Return the (X, Y) coordinate for the center point of the cell that contains the specified text.  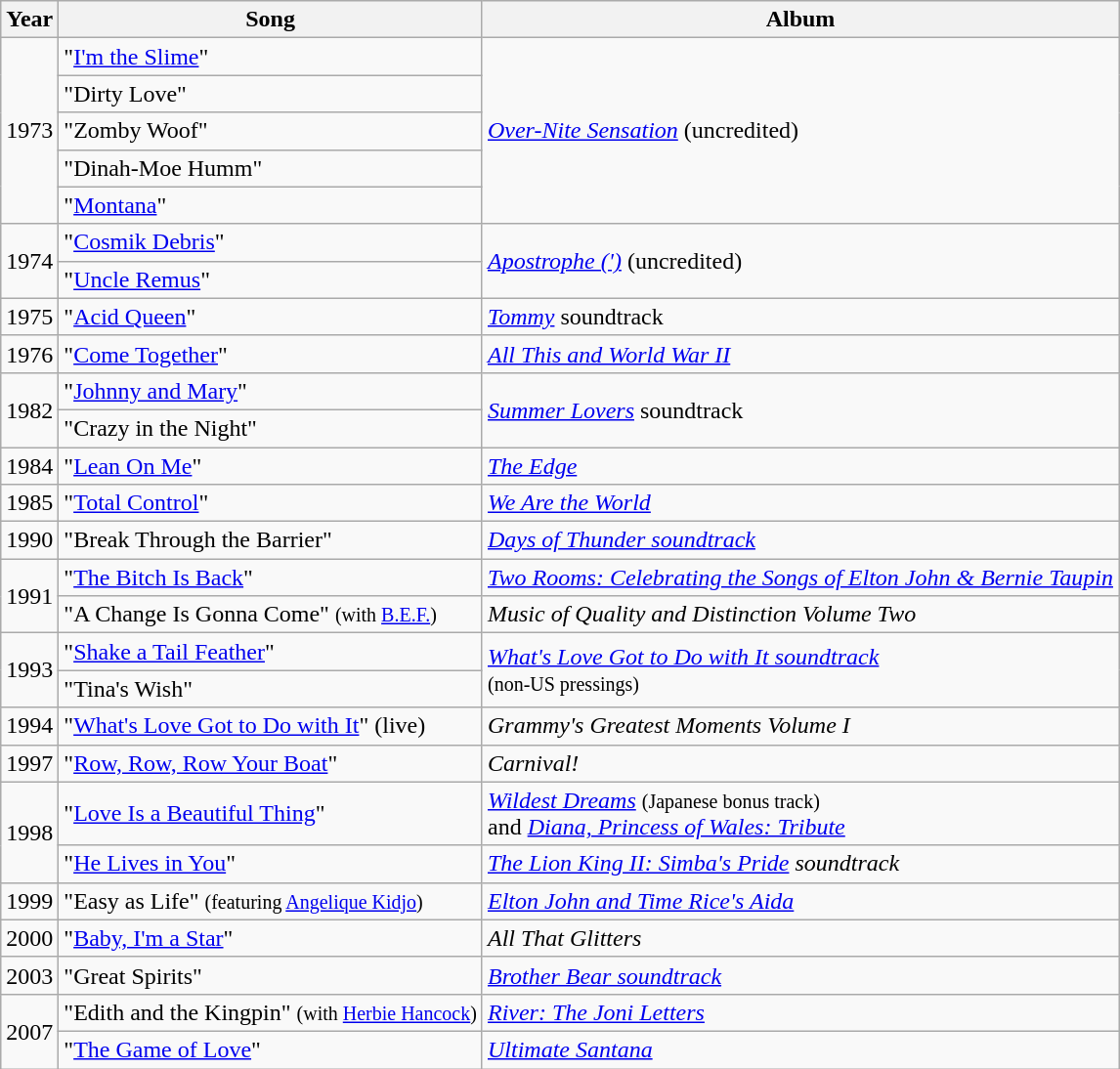
"Zomby Woof" (271, 131)
River: The Joni Letters (799, 1012)
"I'm the Slime" (271, 57)
All This and World War II (799, 354)
Two Rooms: Celebrating the Songs of Elton John & Bernie Taupin (799, 577)
Apostrophe (') (uncredited) (799, 261)
"Break Through the Barrier" (271, 540)
Summer Lovers soundtrack (799, 409)
"Edith and the Kingpin" (with Herbie Hancock) (271, 1012)
The Edge (799, 466)
"Lean On Me" (271, 466)
"Johnny and Mary" (271, 391)
1973 (29, 131)
1991 (29, 596)
1994 (29, 726)
Song (271, 20)
1999 (29, 901)
"Tina's Wish" (271, 689)
1974 (29, 261)
Carnival! (799, 763)
"The Bitch Is Back" (271, 577)
Elton John and Time Rice's Aida (799, 901)
Ultimate Santana (799, 1049)
1985 (29, 503)
What's Love Got to Do with It soundtrack(non-US pressings) (799, 670)
1982 (29, 409)
"A Change Is Gonna Come" (with B.E.F.) (271, 615)
Over-Nite Sensation (uncredited) (799, 131)
2003 (29, 975)
"Row, Row, Row Your Boat" (271, 763)
Year (29, 20)
We Are the World (799, 503)
"Shake a Tail Feather" (271, 652)
Music of Quality and Distinction Volume Two (799, 615)
"Uncle Remus" (271, 279)
Days of Thunder soundtrack (799, 540)
1997 (29, 763)
Brother Bear soundtrack (799, 975)
Tommy soundtrack (799, 317)
"The Game of Love" (271, 1049)
2000 (29, 938)
"Great Spirits" (271, 975)
"Cosmik Debris" (271, 242)
1975 (29, 317)
Grammy's Greatest Moments Volume I (799, 726)
Wildest Dreams (Japanese bonus track) and Diana, Princess of Wales: Tribute (799, 813)
"He Lives in You" (271, 864)
"Come Together" (271, 354)
"Acid Queen" (271, 317)
1984 (29, 466)
1976 (29, 354)
"Crazy in the Night" (271, 428)
Album (799, 20)
1990 (29, 540)
2007 (29, 1031)
"Easy as Life" (featuring Angelique Kidjo) (271, 901)
"Love Is a Beautiful Thing" (271, 813)
"Dinah-Moe Humm" (271, 168)
The Lion King II: Simba's Pride soundtrack (799, 864)
"Dirty Love" (271, 94)
"What's Love Got to Do with It" (live) (271, 726)
1993 (29, 670)
"Montana" (271, 205)
1998 (29, 833)
"Baby, I'm a Star" (271, 938)
All That Glitters (799, 938)
"Total Control" (271, 503)
